Return [x, y] of the center of cell containing provided text 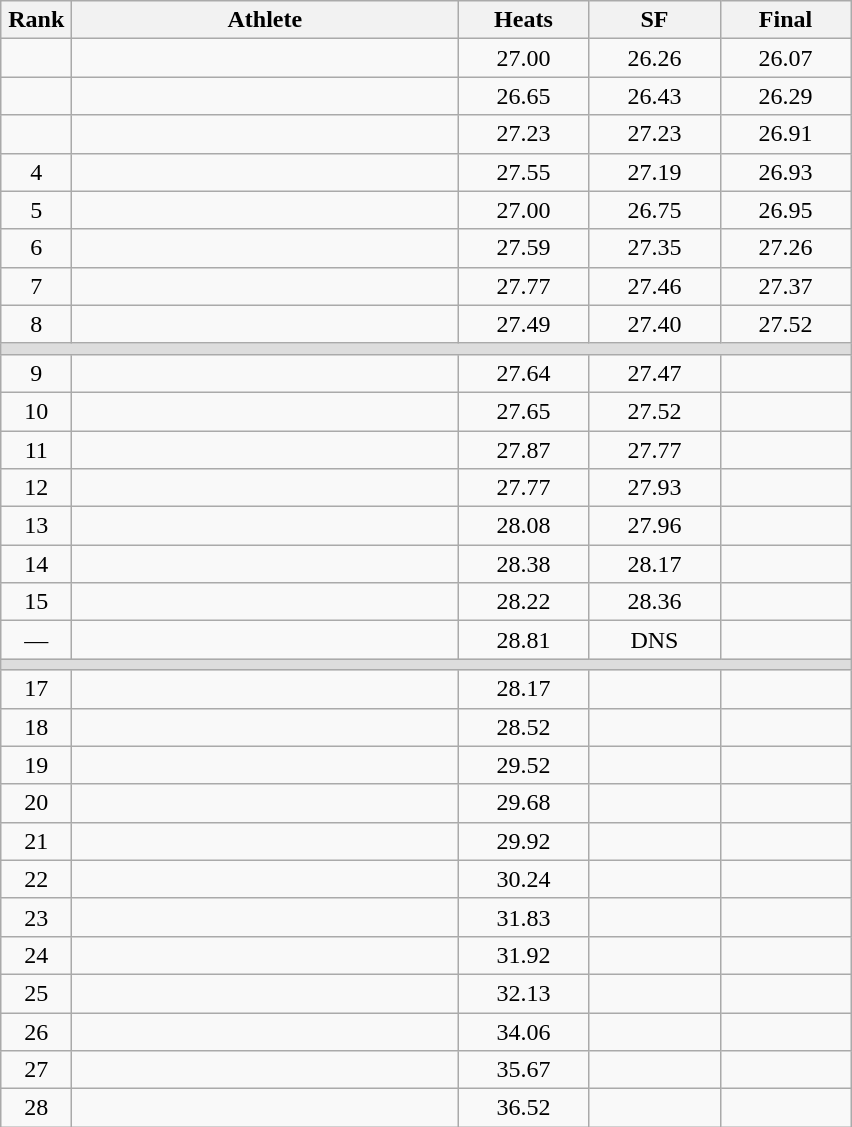
28.52 [524, 727]
DNS [654, 640]
18 [36, 727]
26.93 [786, 172]
23 [36, 917]
29.52 [524, 765]
Final [786, 20]
8 [36, 324]
27.96 [654, 526]
27 [36, 1070]
13 [36, 526]
27.35 [654, 248]
28.81 [524, 640]
11 [36, 449]
5 [36, 210]
27.93 [654, 488]
27.46 [654, 286]
27.87 [524, 449]
10 [36, 411]
27.19 [654, 172]
28 [36, 1108]
28.36 [654, 602]
26.29 [786, 96]
26.91 [786, 134]
26.75 [654, 210]
6 [36, 248]
27.55 [524, 172]
22 [36, 879]
7 [36, 286]
27.26 [786, 248]
26.65 [524, 96]
26.43 [654, 96]
32.13 [524, 993]
20 [36, 803]
4 [36, 172]
14 [36, 564]
30.24 [524, 879]
24 [36, 955]
17 [36, 689]
28.22 [524, 602]
31.92 [524, 955]
Athlete [265, 20]
31.83 [524, 917]
27.65 [524, 411]
26.95 [786, 210]
36.52 [524, 1108]
26.07 [786, 58]
Heats [524, 20]
— [36, 640]
27.64 [524, 373]
27.59 [524, 248]
SF [654, 20]
Rank [36, 20]
25 [36, 993]
26 [36, 1031]
28.08 [524, 526]
27.37 [786, 286]
21 [36, 841]
29.92 [524, 841]
12 [36, 488]
27.49 [524, 324]
29.68 [524, 803]
27.40 [654, 324]
15 [36, 602]
28.38 [524, 564]
26.26 [654, 58]
9 [36, 373]
35.67 [524, 1070]
19 [36, 765]
27.47 [654, 373]
34.06 [524, 1031]
